Locate the cell with the specified text and output its (x, y) center coordinate. 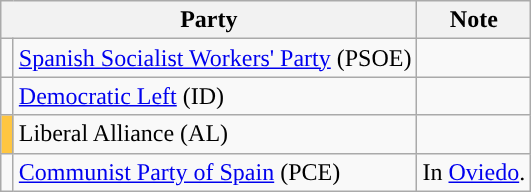
Communist Party of Spain (PCE) (215, 172)
In Oviedo. (474, 172)
Liberal Alliance (AL) (215, 134)
Spanish Socialist Workers' Party (PSOE) (215, 58)
Party (209, 20)
Democratic Left (ID) (215, 96)
Note (474, 20)
